Return (x, y) of the center of cell containing provided text 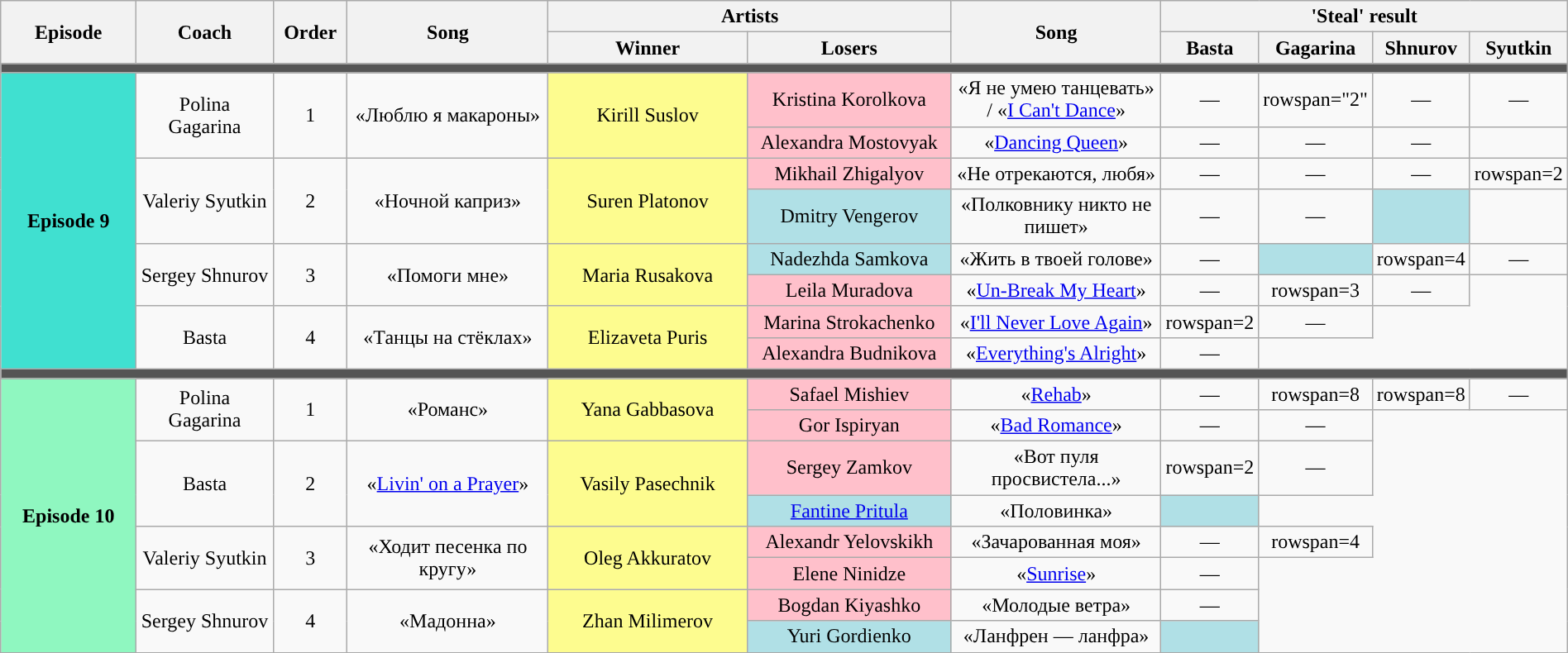
Yana Gabbasova (648, 410)
Alexandr Yelovskikh (849, 542)
«Люблю я макароны» (448, 116)
Fantine Pritula (849, 511)
«Ночной каприз» (448, 200)
Leila Muradova (849, 290)
Suren Platonov (648, 200)
Alexandra Budnikova (849, 353)
«Rehab» (1056, 394)
Maria Rusakova (648, 274)
«Молодые ветра» (1056, 605)
«Танцы на стёклах» (448, 337)
Sergey Zamkov (849, 468)
Episode 10 (69, 516)
«Ланфрен — ланфра» (1056, 636)
Artists (749, 17)
Elizaveta Puris (648, 337)
«I'll Never Love Again» (1056, 322)
«Dancing Queen» (1056, 142)
Bogdan Kiyashko (849, 605)
Losers (849, 48)
«Мадонна» (448, 621)
«Un-Break My Heart» (1056, 290)
Shnurov (1421, 48)
Zhan Milimerov (648, 621)
Gor Ispiryan (849, 426)
«Романс» (448, 410)
Alexandra Mostovyak (849, 142)
«Жить в твоей голове» (1056, 259)
Elene Ninidze (849, 574)
«Помоги мне» (448, 274)
Oleg Akkuratov (648, 558)
«Половинка» (1056, 511)
«Я не умею танцевать» / «I Can't Dance» (1056, 99)
Episode (69, 32)
«Everything's Alright» (1056, 353)
'Steal' result (1365, 17)
«Вот пуля просвистела...» (1056, 468)
Coach (205, 32)
rowspan="2" (1316, 99)
«Не отрекаются, любя» (1056, 174)
Dmitry Vengerov (849, 217)
rowspan=3 (1316, 290)
«Bad Romance» (1056, 426)
«Sunrise» (1056, 574)
Safael Mishiev (849, 394)
Vasily Pasechnik (648, 484)
Nadezhda Samkova (849, 259)
«Зачарованная моя» (1056, 542)
Marina Strokachenko (849, 322)
Gagarina (1316, 48)
«Ходит песенка по кругу» (448, 558)
Kirill Suslov (648, 116)
Kristina Korolkova (849, 99)
Order (310, 32)
«Livin' on a Prayer» (448, 484)
Episode 9 (69, 221)
Mikhail Zhigalyov (849, 174)
«Полковнику никто не пишет» (1056, 217)
Yuri Gordienko (849, 636)
Syutkin (1518, 48)
Winner (648, 48)
